Provide the (x, y) coordinate of the cell's center where the given text is located.  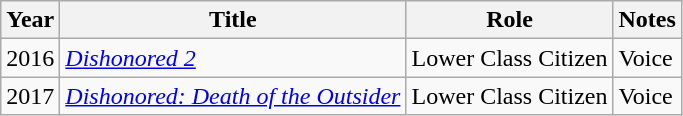
Role (510, 20)
Year (30, 20)
Notes (647, 20)
Dishonored: Death of the Outsider (233, 96)
2017 (30, 96)
Title (233, 20)
Dishonored 2 (233, 58)
2016 (30, 58)
